Return the (X, Y) coordinate for the center point of the cell that contains the specified text.  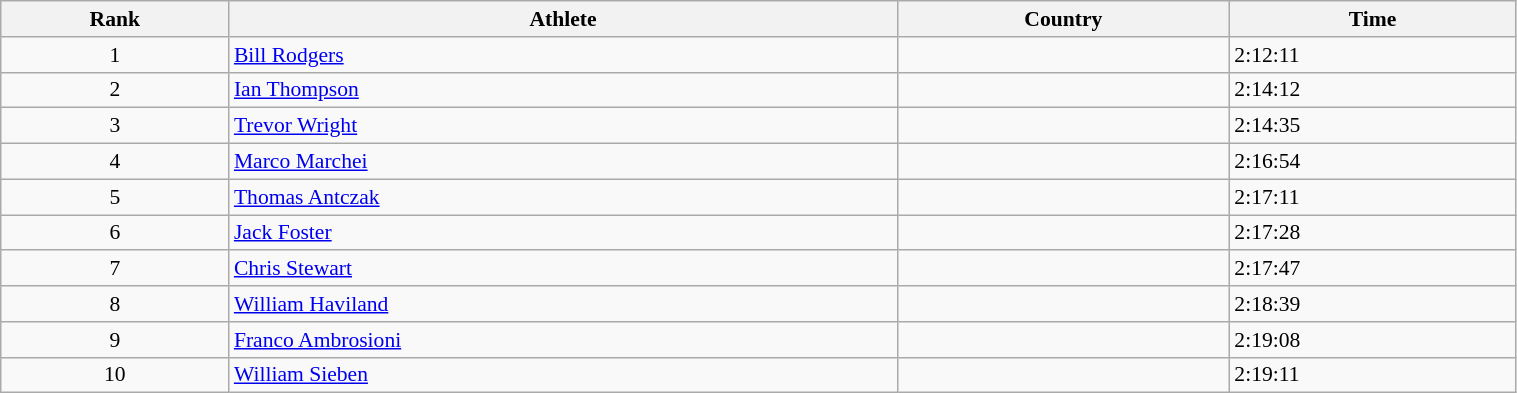
2:19:08 (1372, 340)
William Sieben (563, 375)
Athlete (563, 19)
10 (115, 375)
Marco Marchei (563, 162)
4 (115, 162)
5 (115, 197)
Thomas Antczak (563, 197)
Trevor Wright (563, 126)
2:17:11 (1372, 197)
2:16:54 (1372, 162)
2 (115, 90)
3 (115, 126)
8 (115, 304)
2:14:12 (1372, 90)
9 (115, 340)
Franco Ambrosioni (563, 340)
2:18:39 (1372, 304)
William Haviland (563, 304)
Time (1372, 19)
1 (115, 55)
Jack Foster (563, 233)
2:19:11 (1372, 375)
2:17:47 (1372, 269)
2:12:11 (1372, 55)
Bill Rodgers (563, 55)
6 (115, 233)
2:14:35 (1372, 126)
Chris Stewart (563, 269)
7 (115, 269)
Rank (115, 19)
Country (1063, 19)
2:17:28 (1372, 233)
Ian Thompson (563, 90)
